Find where the given text appears and provide that cell's center as [x, y] coordinate. 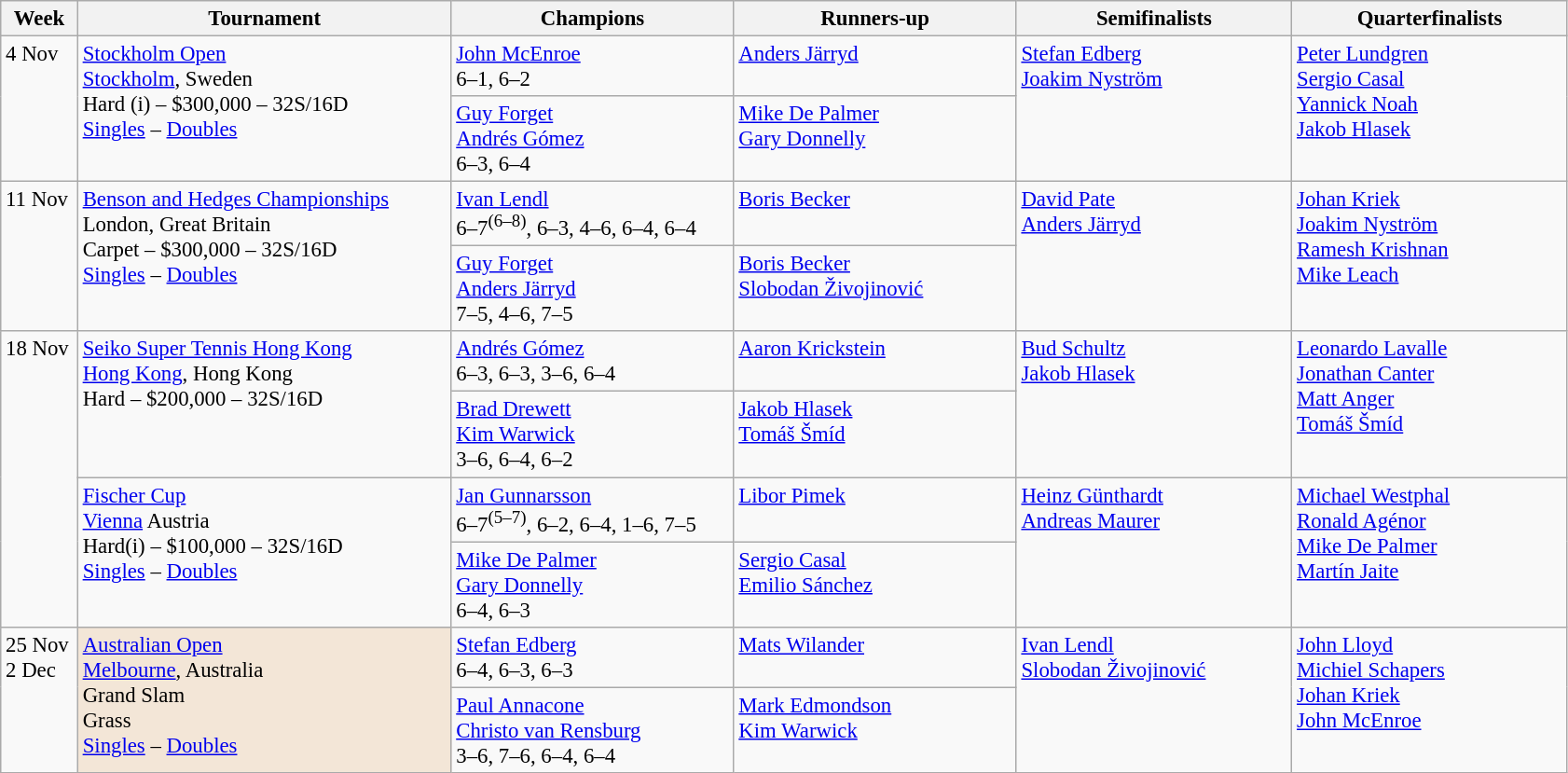
Guy Forget Anders Järryd7–5, 4–6, 7–5 [593, 289]
Paul Annacone Christo van Rensburg3–6, 7–6, 6–4, 6–4 [593, 730]
4 Nov [39, 109]
Stockholm Open Stockholm, SwedenHard (i) – $300,000 – 32S/16D Singles – Doubles [265, 109]
Leonardo Lavalle Jonathan Canter Matt Anger Tomáš Šmíd [1430, 405]
Sergio Casal Emilio Sánchez [874, 585]
Anders Järryd [874, 67]
Runners-up [874, 19]
Boris Becker Slobodan Živojinović [874, 289]
Boris Becker [874, 214]
Johan Kriek Joakim Nyström Ramesh Krishnan Mike Leach [1430, 257]
Guy Forget Andrés Gómez6–3, 6–4 [593, 139]
Australian Open Melbourne, AustraliaGrand SlamGrassSingles – Doubles [265, 699]
Week [39, 19]
David Pate Anders Järryd [1154, 257]
John Lloyd Michiel Schapers Johan Kriek John McEnroe [1430, 699]
Michael Westphal Ronald Agénor Mike De Palmer Martín Jaite [1430, 552]
Mike De Palmer Gary Donnelly6–4, 6–3 [593, 585]
Stefan Edberg Joakim Nyström [1154, 109]
Aaron Krickstein [874, 362]
Bud Schultz Jakob Hlasek [1154, 405]
Semifinalists [1154, 19]
Mats Wilander [874, 656]
Jan Gunnarsson6–7(5–7), 6–2, 6–4, 1–6, 7–5 [593, 509]
Libor Pimek [874, 509]
11 Nov [39, 257]
Ivan Lendl Slobodan Živojinović [1154, 699]
Quarterfinalists [1430, 19]
Tournament [265, 19]
Andrés Gómez 6–3, 6–3, 3–6, 6–4 [593, 362]
Brad Drewett Kim Warwick 3–6, 6–4, 6–2 [593, 435]
Fischer CupVienna AustriaHard(i) – $100,000 – 32S/16DSingles – Doubles [265, 552]
Stefan Edberg6–4, 6–3, 6–3 [593, 656]
Seiko Super Tennis Hong Kong Hong Kong, Hong KongHard – $200,000 – 32S/16D [265, 405]
Peter Lundgren Sergio Casal Yannick Noah Jakob Hlasek [1430, 109]
Benson and Hedges Championships London, Great BritainCarpet – $300,000 – 32S/16D Singles – Doubles [265, 257]
Ivan Lendl6–7(6–8), 6–3, 4–6, 6–4, 6–4 [593, 214]
18 Nov [39, 479]
Jakob Hlasek Tomáš Šmíd [874, 435]
Mike De Palmer Gary Donnelly [874, 139]
Heinz Günthardt Andreas Maurer [1154, 552]
25 Nov2 Dec [39, 699]
Champions [593, 19]
Mark Edmondson Kim Warwick [874, 730]
John McEnroe6–1, 6–2 [593, 67]
